Return (X, Y) of the center of cell containing provided text 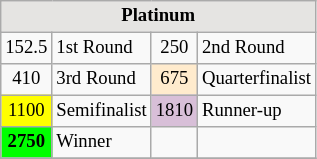
Winner (102, 142)
1100 (26, 112)
675 (174, 80)
Semifinalist (102, 112)
250 (174, 48)
Runner-up (257, 112)
152.5 (26, 48)
Quarterfinalist (257, 80)
2750 (26, 142)
410 (26, 80)
1810 (174, 112)
2nd Round (257, 48)
Platinum (158, 16)
3rd Round (102, 80)
1st Round (102, 48)
